From the cell containing the given text, extract its center point as [X, Y] coordinate. 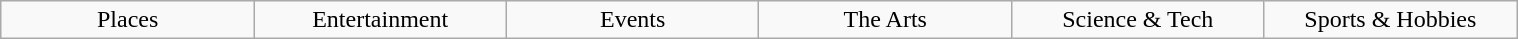
The Arts [886, 20]
Sports & Hobbies [1390, 20]
Entertainment [380, 20]
Science & Tech [1138, 20]
Places [128, 20]
Events [632, 20]
